Pinpoint the cell where the given text exists, returning its [x, y] midpoint coordinate. 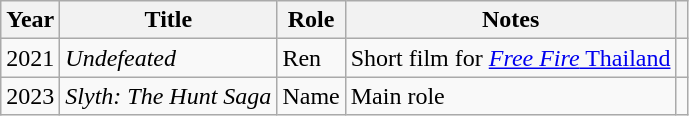
Ren [311, 58]
2023 [30, 96]
Undefeated [168, 58]
Notes [510, 20]
Role [311, 20]
Name [311, 96]
Short film for Free Fire Thailand [510, 58]
Year [30, 20]
2021 [30, 58]
Title [168, 20]
Main role [510, 96]
Slyth: The Hunt Saga [168, 96]
